Determine the [x, y] coordinate at the center of the cell enclosing the given text.  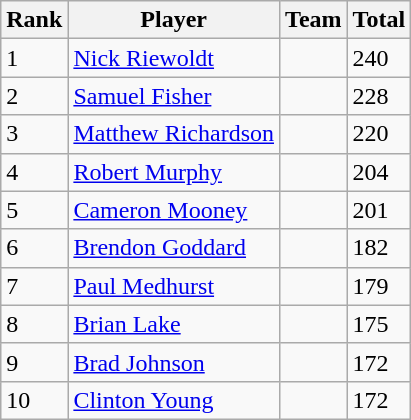
2 [34, 96]
179 [379, 286]
Robert Murphy [174, 172]
Player [174, 20]
8 [34, 324]
182 [379, 248]
4 [34, 172]
Brian Lake [174, 324]
Total [379, 20]
Nick Riewoldt [174, 58]
Brendon Goddard [174, 248]
6 [34, 248]
3 [34, 134]
Paul Medhurst [174, 286]
7 [34, 286]
228 [379, 96]
Matthew Richardson [174, 134]
Clinton Young [174, 400]
240 [379, 58]
Samuel Fisher [174, 96]
204 [379, 172]
Brad Johnson [174, 362]
5 [34, 210]
9 [34, 362]
175 [379, 324]
Cameron Mooney [174, 210]
10 [34, 400]
Team [314, 20]
1 [34, 58]
201 [379, 210]
Rank [34, 20]
220 [379, 134]
